Locate the cell with the specified text and output its (x, y) center coordinate. 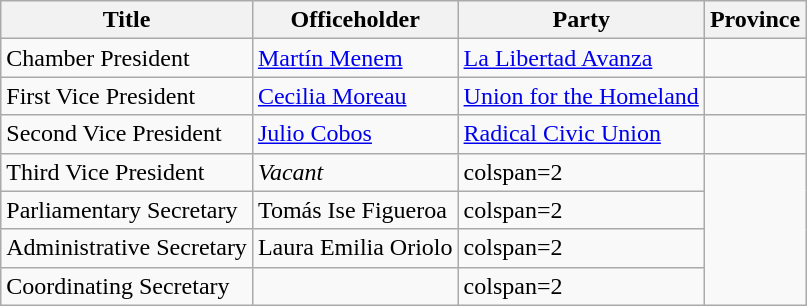
Officeholder (355, 20)
Parliamentary Secretary (127, 210)
Title (127, 20)
Coordinating Secretary (127, 286)
La Libertad Avanza (581, 58)
Vacant (355, 172)
Laura Emilia Oriolo (355, 248)
First Vice President (127, 96)
Cecilia Moreau (355, 96)
Radical Civic Union (581, 134)
Party (581, 20)
Administrative Secretary (127, 248)
Province (754, 20)
Second Vice President (127, 134)
Third Vice President (127, 172)
Tomás Ise Figueroa (355, 210)
Martín Menem (355, 58)
Julio Cobos (355, 134)
Chamber President (127, 58)
Union for the Homeland (581, 96)
